Locate the cell with the specified text and output its (x, y) center coordinate. 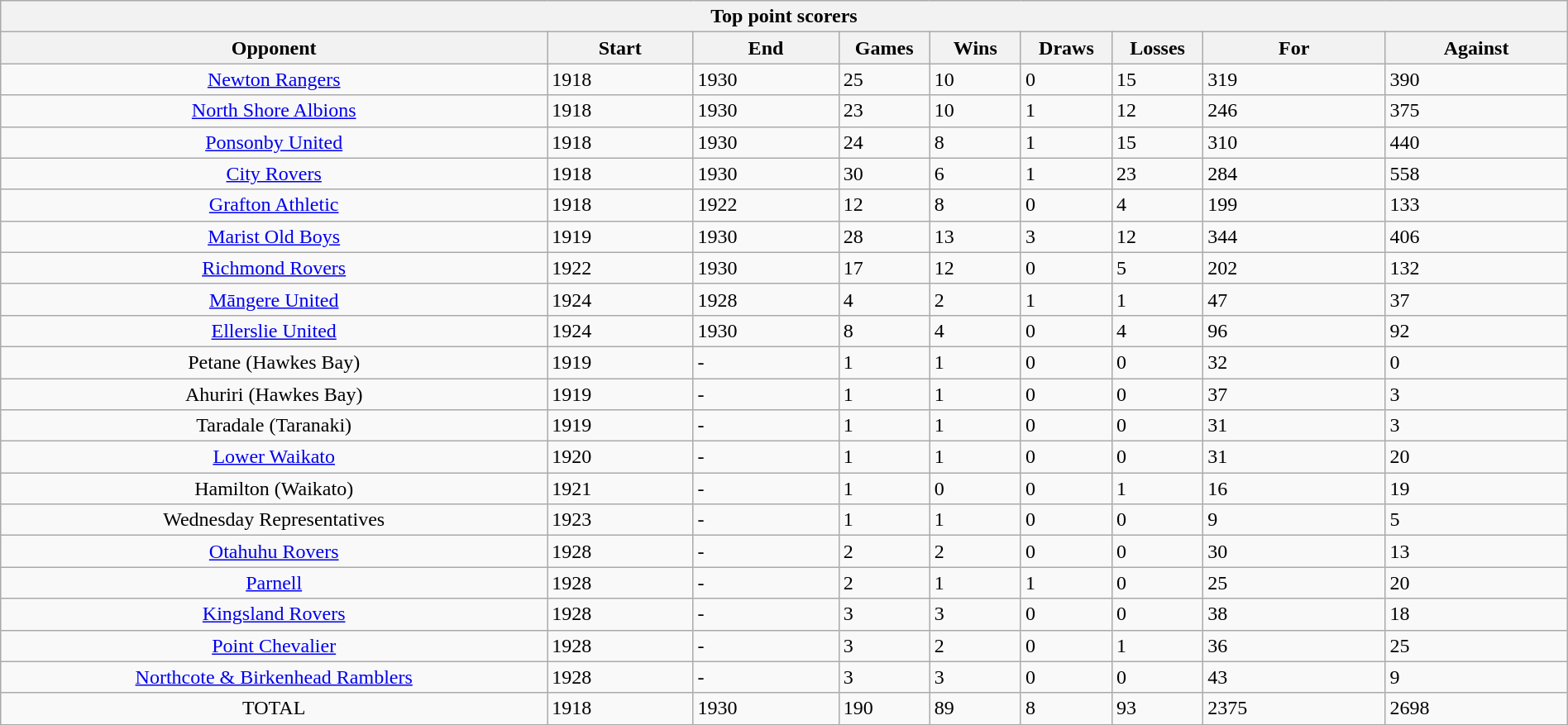
End (766, 48)
38 (1294, 614)
Ahuriri (Hawkes Bay) (275, 394)
For (1294, 48)
Taradale (Taranaki) (275, 426)
18 (1476, 614)
390 (1476, 79)
406 (1476, 236)
133 (1476, 205)
558 (1476, 174)
Kingsland Rovers (275, 614)
246 (1294, 111)
Ponsonby United (275, 142)
Losses (1157, 48)
2375 (1294, 708)
16 (1294, 489)
32 (1294, 362)
93 (1157, 708)
310 (1294, 142)
2698 (1476, 708)
Draws (1066, 48)
Hamilton (Waikato) (275, 489)
1923 (620, 520)
440 (1476, 142)
19 (1476, 489)
Games (884, 48)
Start (620, 48)
Marist Old Boys (275, 236)
Opponent (275, 48)
Wednesday Representatives (275, 520)
202 (1294, 268)
City Rovers (275, 174)
319 (1294, 79)
17 (884, 268)
Richmond Rovers (275, 268)
36 (1294, 646)
43 (1294, 677)
Parnell (275, 583)
284 (1294, 174)
199 (1294, 205)
6 (975, 174)
344 (1294, 236)
Point Chevalier (275, 646)
Māngere United (275, 299)
Otahuhu Rovers (275, 551)
Top point scorers (784, 17)
Against (1476, 48)
Newton Rangers (275, 79)
TOTAL (275, 708)
89 (975, 708)
132 (1476, 268)
1920 (620, 457)
47 (1294, 299)
24 (884, 142)
Petane (Hawkes Bay) (275, 362)
92 (1476, 331)
Wins (975, 48)
96 (1294, 331)
Northcote & Birkenhead Ramblers (275, 677)
375 (1476, 111)
Lower Waikato (275, 457)
Ellerslie United (275, 331)
28 (884, 236)
1921 (620, 489)
Grafton Athletic (275, 205)
North Shore Albions (275, 111)
190 (884, 708)
